Extract the (x, y) coordinate from the center of the cell holding the provided text.  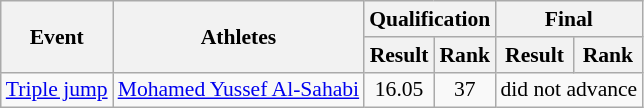
Event (57, 36)
37 (464, 90)
Mohamed Yussef Al-Sahabi (239, 90)
Athletes (239, 36)
Final (568, 19)
did not advance (568, 90)
Qualification (430, 19)
16.05 (399, 90)
Triple jump (57, 90)
